Locate the cell with the specified text and output its (X, Y) center coordinate. 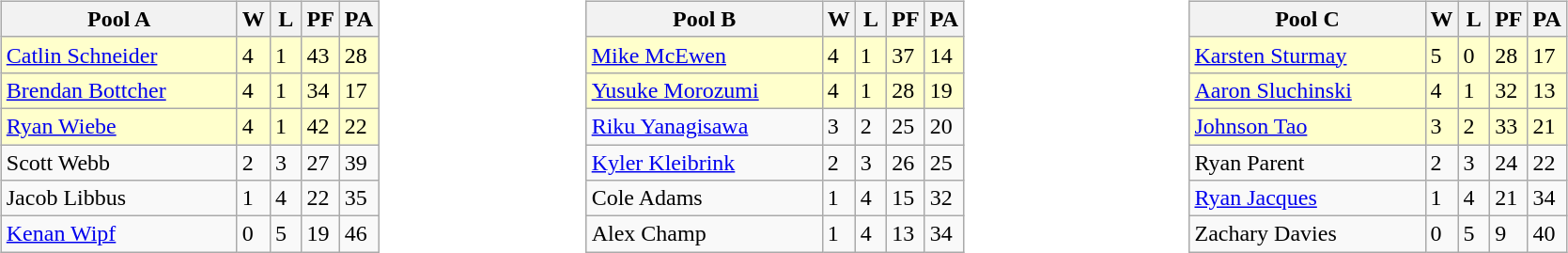
Zachary Davies (1308, 234)
Brendan Bottcher (118, 90)
Ryan Parent (1308, 163)
15 (906, 198)
Jacob Libbus (118, 198)
Pool A (118, 19)
35 (359, 198)
Kenan Wipf (118, 234)
Alex Champ (705, 234)
46 (359, 234)
Pool B (705, 19)
39 (359, 163)
Catlin Schneider (118, 55)
Johnson Tao (1308, 126)
Ryan Jacques (1308, 198)
Cole Adams (705, 198)
14 (943, 55)
27 (320, 163)
42 (320, 126)
43 (320, 55)
Aaron Sluchinski (1308, 90)
Ryan Wiebe (118, 126)
Pool C (1308, 19)
Yusuke Morozumi (705, 90)
40 (1546, 234)
20 (943, 126)
24 (1509, 163)
Mike McEwen (705, 55)
33 (1509, 126)
37 (906, 55)
Scott Webb (118, 163)
Riku Yanagisawa (705, 126)
Kyler Kleibrink (705, 163)
9 (1509, 234)
26 (906, 163)
Karsten Sturmay (1308, 55)
